Return the [x, y] coordinate for the center point of the cell that contains the specified text.  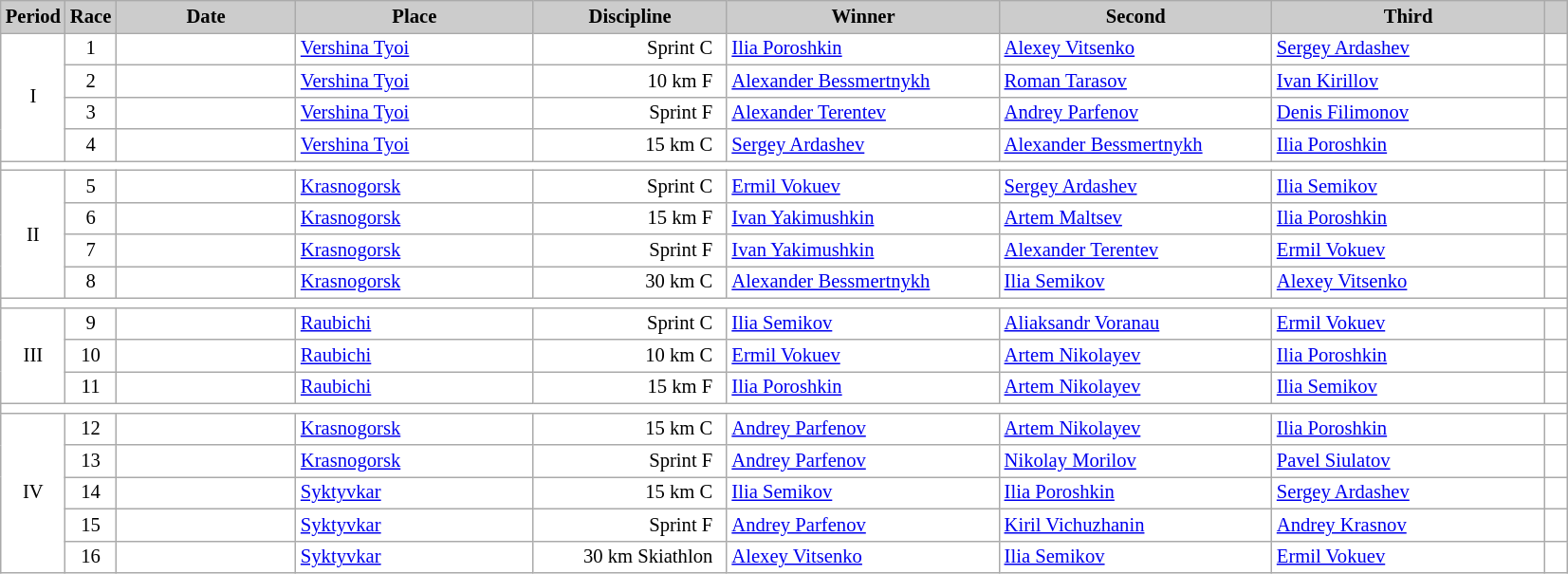
Place [415, 16]
5 [91, 186]
Pavel Siulatov [1408, 460]
13 [91, 460]
Kiril Vichuzhanin [1136, 525]
11 [91, 387]
6 [91, 218]
7 [91, 250]
10 [91, 356]
Date [206, 16]
Period [33, 16]
4 [91, 145]
Winner [863, 16]
II [33, 233]
10 km C [630, 356]
Ivan Kirillov [1408, 81]
I [33, 97]
Third [1408, 16]
Artem Maltsev [1136, 218]
30 km Skiathlon [630, 557]
Roman Tarasov [1136, 81]
30 km C [630, 282]
10 km F [630, 81]
8 [91, 282]
Discipline [630, 16]
16 [91, 557]
Aliaksandr Voranau [1136, 324]
Denis Filimonov [1408, 113]
IV [33, 493]
Second [1136, 16]
14 [91, 492]
15 [91, 525]
3 [91, 113]
2 [91, 81]
1 [91, 48]
12 [91, 429]
Andrey Krasnov [1408, 525]
III [33, 355]
Nikolay Morilov [1136, 460]
Race [91, 16]
9 [91, 324]
